Identify which cell holds the provided text, then report its [X, Y] central coordinate. 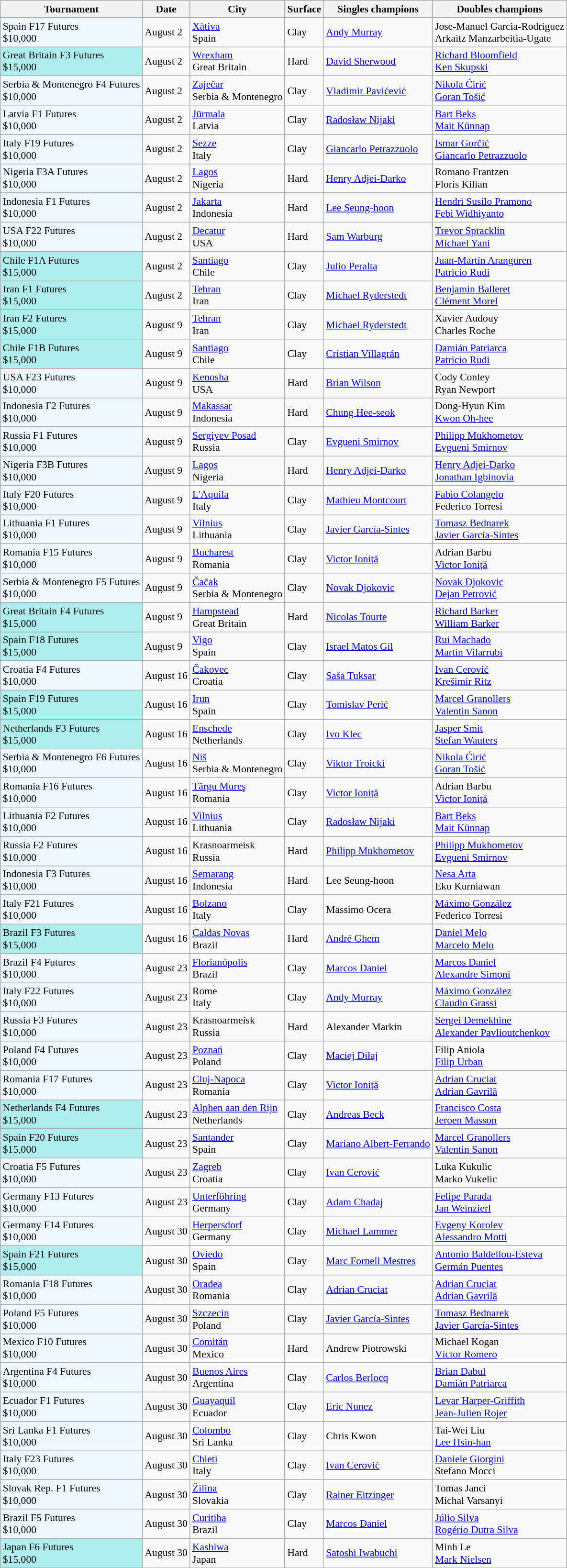
Jasper Smit Stefan Wauters [500, 734]
Romania F16 Futures$10,000 [72, 792]
Francisco Costa Jeroen Masson [500, 1114]
BolzanoItaly [237, 910]
RomeItaly [237, 997]
BucharestRomania [237, 559]
Michael Kogan Víctor Romero [500, 1348]
Lithuania F1 Futures$10,000 [72, 529]
Ivo Klec [378, 734]
Richard Barker William Barker [500, 617]
FlorianópolisBrazil [237, 968]
ZaječarSerbia & Montenegro [237, 91]
Mexico F10 Futures$10,000 [72, 1348]
Italy F19 Futures$10,000 [72, 149]
Tomislav Perić [378, 705]
Spain F21 Futures$15,000 [72, 1260]
Japan F6 Futures$15,000 [72, 1553]
Spain F17 Futures$10,000 [72, 33]
David Sherwood [378, 61]
Adam Chadaj [378, 1202]
Damián Patriarca Patricio Rudi [500, 354]
Alphen aan den RijnNetherlands [237, 1114]
Benjamin Balleret Clément Morel [500, 296]
Marcos Daniel Alexandre Simoni [500, 968]
PoznańPoland [237, 1056]
Netherlands F4 Futures$15,000 [72, 1114]
Satoshi Iwabuchi [378, 1553]
Slovak Rep. F1 Futures$10,000 [72, 1495]
Mariano Albert-Ferrando [378, 1144]
ČačakSerbia & Montenegro [237, 588]
Brazil F4 Futures$10,000 [72, 968]
Târgu MureşRomania [237, 792]
Júlio Silva Rogério Dutra Silva [500, 1524]
Sergiyev PosadRussia [237, 442]
Máximo González Federico Torresi [500, 910]
HampsteadGreat Britain [237, 617]
Rui Machado Martín Vilarrubí [500, 646]
Hendri Susilo Pramono Febi Widhiyanto [500, 208]
Andrew Piotrowski [378, 1348]
Tomas Janci Michal Varsanyi [500, 1495]
ComitánMexico [237, 1348]
Eric Nunez [378, 1407]
Germany F13 Futures$10,000 [72, 1202]
Buenos AiresArgentina [237, 1378]
Trevor Spracklin Michael Yani [500, 237]
USA F23 Futures$10,000 [72, 383]
MakassarIndonesia [237, 412]
Rainer Eitzinger [378, 1495]
Luka Kukulic Marko Vukelic [500, 1173]
HerpersdorfGermany [237, 1232]
VigoSpain [237, 646]
Spain F18 Futures$15,000 [72, 646]
Brian Wilson [378, 383]
ChietiItaly [237, 1465]
CuritibaBrazil [237, 1524]
KenoshaUSA [237, 383]
Poland F5 Futures$10,000 [72, 1319]
Ivan Cerović Krešimir Ritz [500, 676]
Chris Kwon [378, 1436]
UnterföhringGermany [237, 1202]
Maciej Diłaj [378, 1056]
Carlos Berlocq [378, 1378]
DecaturUSA [237, 237]
Latvia F1 Futures$10,000 [72, 120]
Israel Matos Gil [378, 646]
Sri Lanka F1 Futures$10,000 [72, 1436]
Iran F1 Futures$15,000 [72, 296]
Felipe Parada Jan Weinzierl [500, 1202]
Alexander Markin [378, 1027]
Italy F21 Futures$10,000 [72, 910]
Indonesia F1 Futures$10,000 [72, 208]
Date [166, 9]
ČakovecCroatia [237, 676]
Máximo González Claudio Grassi [500, 997]
Filip Aniola Filip Urban [500, 1056]
Serbia & Montenegro F4 Futures$10,000 [72, 91]
City [237, 9]
Chile F1A Futures$15,000 [72, 266]
Marc Fornell Mestres [378, 1260]
Italy F20 Futures$10,000 [72, 500]
Serbia & Montenegro F5 Futures$10,000 [72, 588]
Romania F15 Futures$10,000 [72, 559]
Andreas Beck [378, 1114]
Evgueni Smirnov [378, 442]
USA F22 Futures$10,000 [72, 237]
Nesa Arta Eko Kurniawan [500, 880]
Surface [304, 9]
Tournament [72, 9]
Daniele Giorgini Stefano Mocci [500, 1465]
WrexhamGreat Britain [237, 61]
Julio Peralta [378, 266]
Tai-Wei Liu Lee Hsin-han [500, 1436]
Caldas NovasBrazil [237, 939]
Richard Bloomfield Ken Skupski [500, 61]
Viktor Troicki [378, 764]
Russia F3 Futures$10,000 [72, 1027]
OviedoSpain [237, 1260]
SemarangIndonesia [237, 880]
Novak Djokovic [378, 588]
Cristian Villagrán [378, 354]
NišSerbia & Montenegro [237, 764]
Adrian Cruciat [378, 1290]
Romania F17 Futures$10,000 [72, 1085]
Germany F14 Futures$10,000 [72, 1232]
Italy F23 Futures$10,000 [72, 1465]
SzczecinPoland [237, 1319]
Philipp Mukhometov [378, 851]
ColomboSri Lanka [237, 1436]
Levar Harper-Griffith Jean-Julien Rojer [500, 1407]
Argentina F4 Futures$10,000 [72, 1378]
Great Britain F4 Futures$15,000 [72, 617]
ZagrebCroatia [237, 1173]
Novak Djokovic Dejan Petrović [500, 588]
Cody Conley Ryan Newport [500, 383]
Ecuador F1 Futures$10,000 [72, 1407]
EnschedeNetherlands [237, 734]
Indonesia F2 Futures$10,000 [72, 412]
Doubles champions [500, 9]
SantanderSpain [237, 1144]
Chung Hee-seok [378, 412]
Cluj-NapocaRomania [237, 1085]
Nigeria F3A Futures$10,000 [72, 178]
JūrmalaLatvia [237, 120]
Michael Lammer [378, 1232]
Nigeria F3B Futures$10,000 [72, 471]
Indonesia F3 Futures$10,000 [72, 880]
Minh Le Mark Nielsen [500, 1553]
Nicolas Tourte [378, 617]
Massimo Ocera [378, 910]
Mathieu Montcourt [378, 500]
ŽilinaSlovakia [237, 1495]
Italy F22 Futures$10,000 [72, 997]
Romania F18 Futures$10,000 [72, 1290]
Henry Adjei-Darko Jonathan Igbinovia [500, 471]
Brian Dabul Damián Patriarca [500, 1378]
L'AquilaItaly [237, 500]
Serbia & Montenegro F6 Futures$10,000 [72, 764]
Daniel Melo Marcelo Melo [500, 939]
Jose-Manuel Garcia-Rodriguez Arkaitz Manzarbeitia-Ugate [500, 33]
GuayaquilEcuador [237, 1407]
Singles champions [378, 9]
Netherlands F3 Futures$15,000 [72, 734]
Poland F4 Futures$10,000 [72, 1056]
Russia F1 Futures$10,000 [72, 442]
Russia F2 Futures$10,000 [72, 851]
Chile F1B Futures$15,000 [72, 354]
Saša Tuksar [378, 676]
Sam Warburg [378, 237]
Xavier Audouy Charles Roche [500, 324]
André Ghem [378, 939]
Ismar Gorčić Giancarlo Petrazzuolo [500, 149]
Great Britain F3 Futures$15,000 [72, 61]
Brazil F5 Futures$10,000 [72, 1524]
Croatia F5 Futures$10,000 [72, 1173]
Giancarlo Petrazzuolo [378, 149]
XàtivaSpain [237, 33]
OradeaRomania [237, 1290]
Evgeny Korolev Alessandro Motti [500, 1232]
Spain F19 Futures$15,000 [72, 705]
Iran F2 Futures$15,000 [72, 324]
JakartaIndonesia [237, 208]
Sergei Demekhine Alexander Pavlioutchenkov [500, 1027]
KashiwaJapan [237, 1553]
IrunSpain [237, 705]
Brazil F3 Futures$15,000 [72, 939]
Antonio Baldellou-Esteva Germán Puentes [500, 1260]
Lithuania F2 Futures$10,000 [72, 822]
Juan-Martín Aranguren Patricio Rudi [500, 266]
Romano Frantzen Floris Kilian [500, 178]
Spain F20 Futures$15,000 [72, 1144]
Vladimir Pavićević [378, 91]
SezzeItaly [237, 149]
Croatia F4 Futures$10,000 [72, 676]
Fabio Colangelo Federico Torresi [500, 500]
Dong-Hyun Kim Kwon Oh-hee [500, 412]
